Output the [x, y] coordinate of the center of the cell containing the given text.  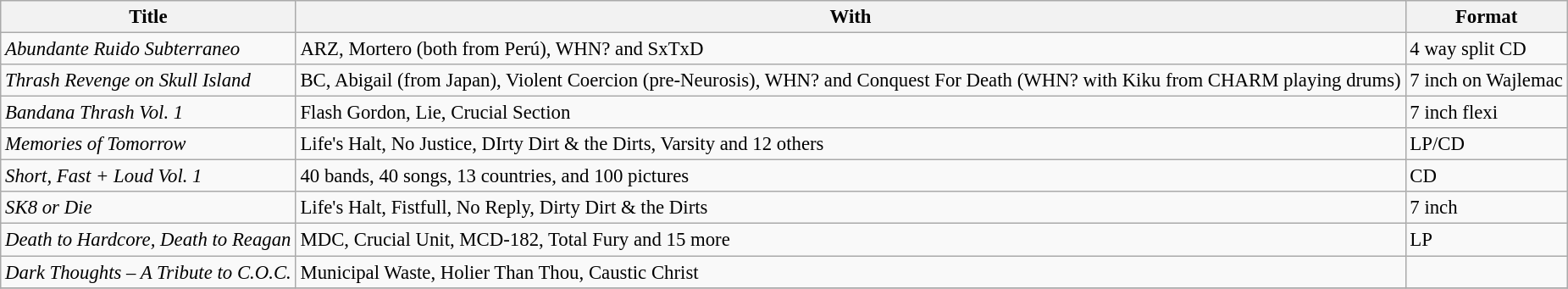
With [850, 17]
40 bands, 40 songs, 13 countries, and 100 pictures [850, 176]
MDC, Crucial Unit, MCD-182, Total Fury and 15 more [850, 240]
Title [148, 17]
Bandana Thrash Vol. 1 [148, 113]
Abundante Ruido Subterraneo [148, 49]
4 way split CD [1486, 49]
Life's Halt, No Justice, DIrty Dirt & the Dirts, Varsity and 12 others [850, 144]
LP/CD [1486, 144]
Short, Fast + Loud Vol. 1 [148, 176]
BC, Abigail (from Japan), Violent Coercion (pre-Neurosis), WHN? and Conquest For Death (WHN? with Kiku from CHARM playing drums) [850, 81]
SK8 or Die [148, 208]
CD [1486, 176]
Life's Halt, Fistfull, No Reply, Dirty Dirt & the Dirts [850, 208]
7 inch on Wajlemac [1486, 81]
7 inch [1486, 208]
Format [1486, 17]
LP [1486, 240]
ARZ, Mortero (both from Perú), WHN? and SxTxD [850, 49]
Death to Hardcore, Death to Reagan [148, 240]
Municipal Waste, Holier Than Thou, Caustic Christ [850, 272]
Flash Gordon, Lie, Crucial Section [850, 113]
Thrash Revenge on Skull Island [148, 81]
Dark Thoughts – A Tribute to C.O.C. [148, 272]
Memories of Tomorrow [148, 144]
7 inch flexi [1486, 113]
